Output the [x, y] coordinate of the center of the cell containing the given text.  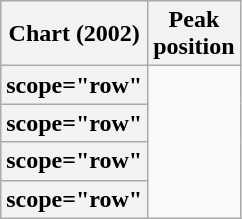
Peakposition [194, 34]
Chart (2002) [74, 34]
